Output the [x, y] coordinate of the center of the cell containing the given text.  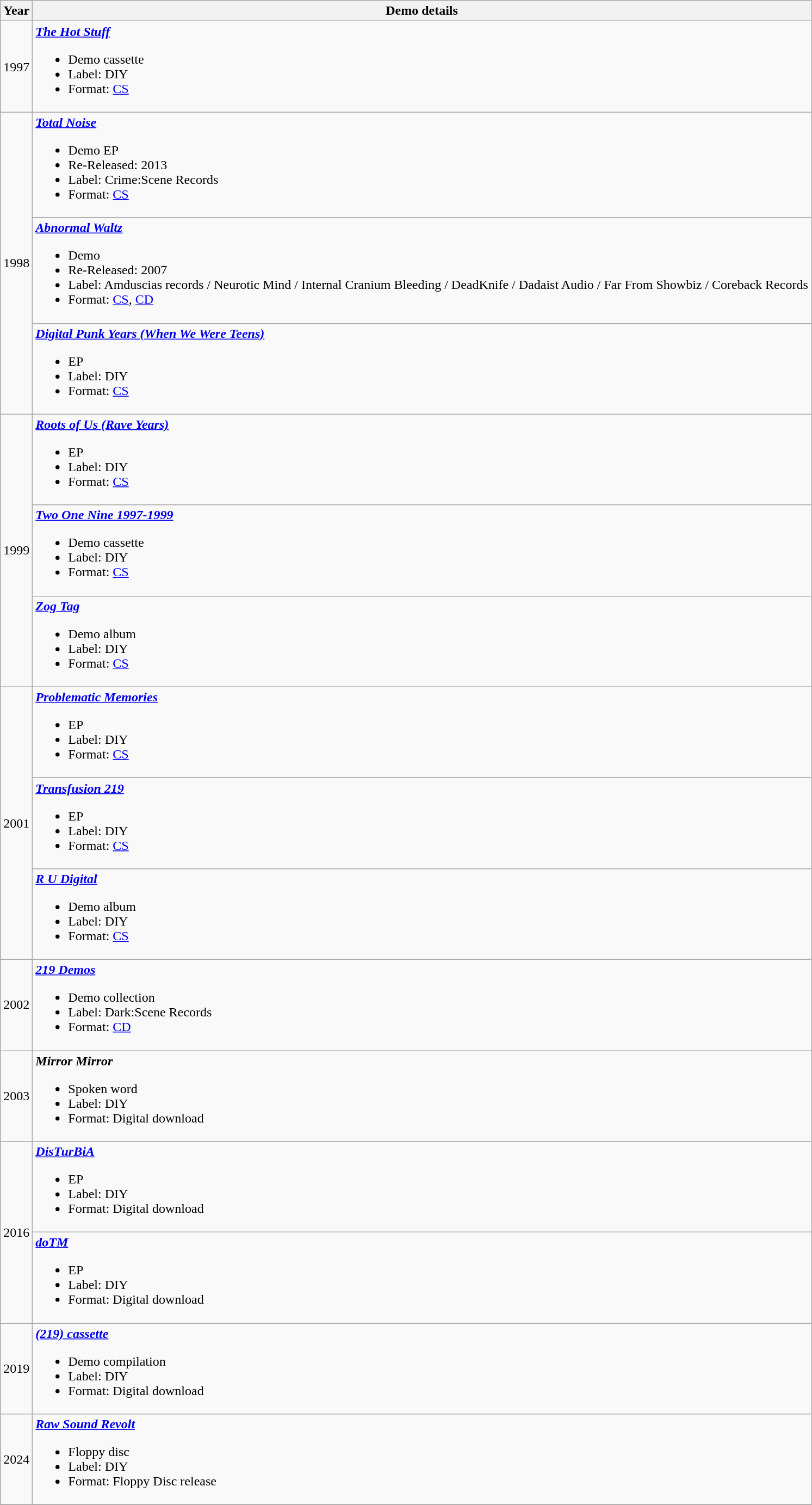
Roots of Us (Rave Years)EPLabel: DIYFormat: CS [422, 459]
2001 [16, 823]
1997 [16, 66]
219 DemosDemo collectionLabel: Dark:Scene RecordsFormat: CD [422, 1004]
Raw Sound RevoltFloppy discLabel: DIYFormat: Floppy Disc release [422, 1459]
DisTurBiAEPLabel: DIYFormat: Digital download [422, 1187]
Transfusion 219EPLabel: DIYFormat: CS [422, 823]
Year [16, 11]
Zog TagDemo albumLabel: DIYFormat: CS [422, 641]
2024 [16, 1459]
doTMEPLabel: DIYFormat: Digital download [422, 1278]
Digital Punk Years (When We Were Teens)EPLabel: DIYFormat: CS [422, 369]
2003 [16, 1096]
Total NoiseDemo EPRe-Released: 2013Label: Crime:Scene RecordsFormat: CS [422, 165]
(219) cassetteDemo compilationLabel: DIYFormat: Digital download [422, 1369]
Problematic MemoriesEPLabel: DIYFormat: CS [422, 732]
Demo details [422, 11]
2016 [16, 1232]
Mirror MirrorSpoken wordLabel: DIYFormat: Digital download [422, 1096]
2019 [16, 1369]
1998 [16, 263]
R U DigitalDemo albumLabel: DIYFormat: CS [422, 914]
2002 [16, 1004]
The Hot StuffDemo cassetteLabel: DIYFormat: CS [422, 66]
Two One Nine 1997-1999Demo cassetteLabel: DIYFormat: CS [422, 551]
1999 [16, 551]
